Locate the cell with the specified text and output its [X, Y] center coordinate. 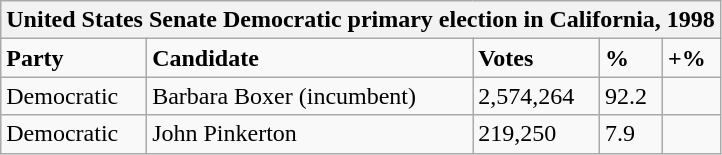
7.9 [632, 134]
Barbara Boxer (incumbent) [310, 96]
John Pinkerton [310, 134]
92.2 [632, 96]
+% [691, 58]
219,250 [536, 134]
% [632, 58]
2,574,264 [536, 96]
Votes [536, 58]
United States Senate Democratic primary election in California, 1998 [361, 20]
Candidate [310, 58]
Party [74, 58]
